Capture the cell that displays the provided text and extract its (x, y) central coordinate. 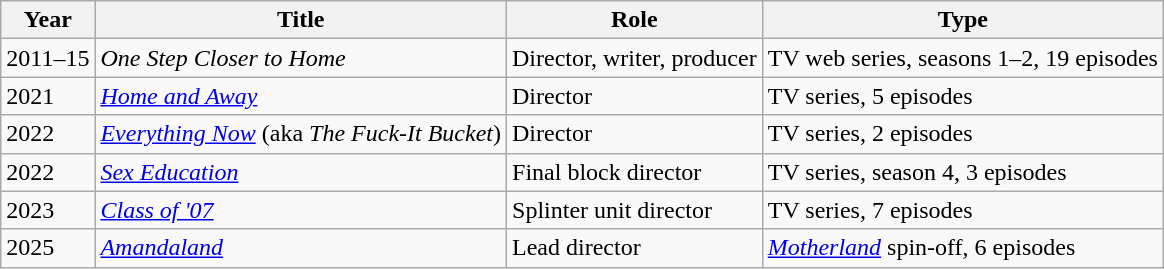
Everything Now (aka The Fuck-It Bucket) (301, 134)
Role (635, 20)
Home and Away (301, 96)
TV series, 7 episodes (962, 210)
TV series, 5 episodes (962, 96)
Lead director (635, 248)
Class of '07 (301, 210)
TV series, 2 episodes (962, 134)
Splinter unit director (635, 210)
2011–15 (48, 58)
One Step Closer to Home (301, 58)
2023 (48, 210)
Year (48, 20)
Motherland spin-off, 6 episodes (962, 248)
Sex Education (301, 172)
2021 (48, 96)
Type (962, 20)
Director, writer, producer (635, 58)
Amandaland (301, 248)
2025 (48, 248)
TV series, season 4, 3 episodes (962, 172)
TV web series, seasons 1–2, 19 episodes (962, 58)
Final block director (635, 172)
Title (301, 20)
